Return [X, Y] of the center of cell containing provided text 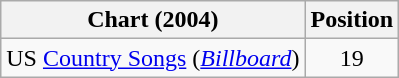
19 [352, 58]
Chart (2004) [153, 20]
Position [352, 20]
US Country Songs (Billboard) [153, 58]
